Search for the cell housing the specified text and yield its (x, y) center coordinate. 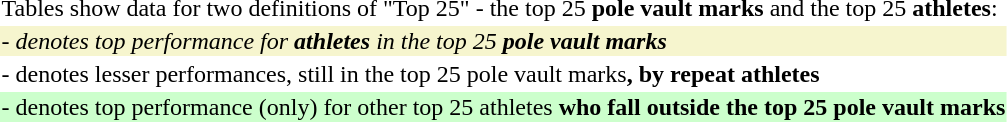
- denotes top performance (only) for other top 25 athletes who fall outside the top 25 pole vault marks (504, 107)
- denotes top performance for athletes in the top 25 pole vault marks (504, 41)
- denotes lesser performances, still in the top 25 pole vault marks, by repeat athletes (504, 74)
